Capture the cell that displays the provided text and extract its [x, y] central coordinate. 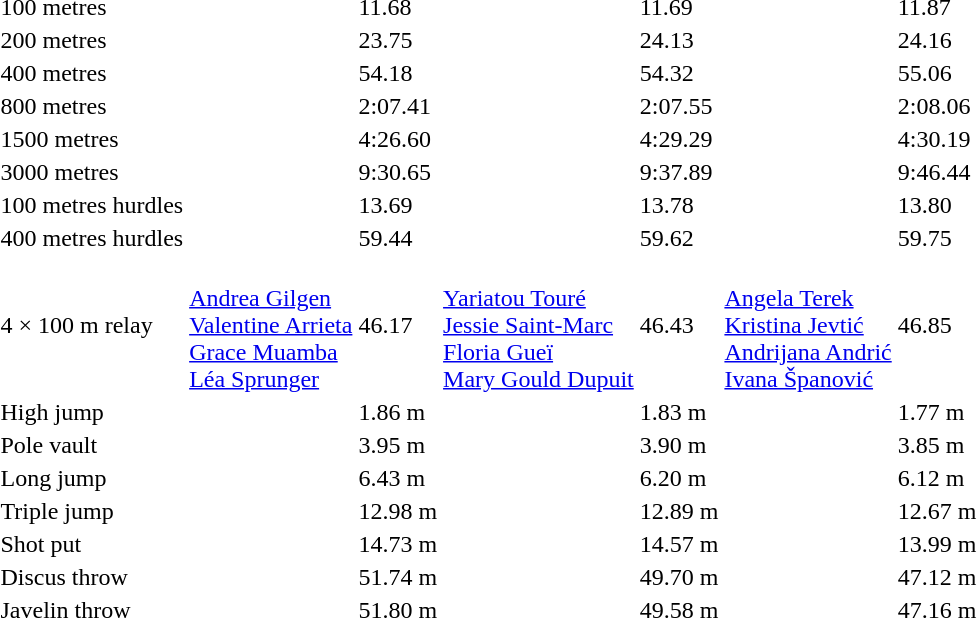
Andrea GilgenValentine ArrietaGrace MuambaLéa Sprunger [271, 325]
3.90 m [679, 445]
23.75 [398, 40]
9:30.65 [398, 172]
46.43 [679, 325]
12.98 m [398, 511]
49.70 m [679, 577]
12.89 m [679, 511]
Angela TerekKristina JevtićAndrijana AndrićIvana Španović [808, 325]
2:07.55 [679, 106]
14.57 m [679, 544]
24.13 [679, 40]
6.20 m [679, 478]
Yariatou TouréJessie Saint-MarcFloria GueïMary Gould Dupuit [539, 325]
54.32 [679, 73]
6.43 m [398, 478]
2:07.41 [398, 106]
13.69 [398, 205]
1.86 m [398, 412]
14.73 m [398, 544]
46.17 [398, 325]
59.62 [679, 238]
59.44 [398, 238]
4:29.29 [679, 139]
4:26.60 [398, 139]
9:37.89 [679, 172]
1.83 m [679, 412]
51.74 m [398, 577]
3.95 m [398, 445]
54.18 [398, 73]
13.78 [679, 205]
